Return [X, Y] of the center of cell containing provided text 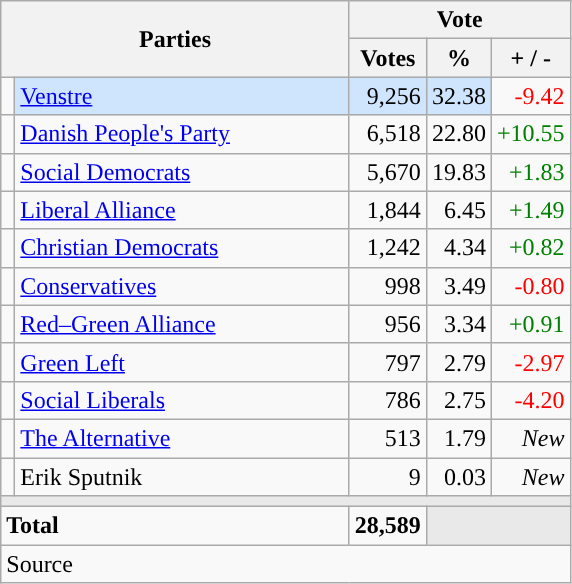
3.34 [458, 324]
Vote [460, 20]
786 [388, 400]
2.79 [458, 362]
2.75 [458, 400]
Christian Democrats [182, 248]
-2.97 [530, 362]
19.83 [458, 172]
32.38 [458, 96]
9,256 [388, 96]
Parties [176, 39]
% [458, 58]
1,844 [388, 210]
22.80 [458, 134]
513 [388, 438]
6,518 [388, 134]
Danish People's Party [182, 134]
Erik Sputnik [182, 477]
4.34 [458, 248]
0.03 [458, 477]
-9.42 [530, 96]
Conservatives [182, 286]
Liberal Alliance [182, 210]
5,670 [388, 172]
-4.20 [530, 400]
6.45 [458, 210]
-0.80 [530, 286]
+1.83 [530, 172]
Red–Green Alliance [182, 324]
Source [286, 564]
+0.91 [530, 324]
+1.49 [530, 210]
Total [176, 526]
The Alternative [182, 438]
Social Democrats [182, 172]
+10.55 [530, 134]
1.79 [458, 438]
Green Left [182, 362]
+ / - [530, 58]
+0.82 [530, 248]
797 [388, 362]
Venstre [182, 96]
3.49 [458, 286]
28,589 [388, 526]
Votes [388, 58]
Social Liberals [182, 400]
9 [388, 477]
1,242 [388, 248]
998 [388, 286]
956 [388, 324]
